Determine the (X, Y) coordinate at the center of the cell enclosing the given text.  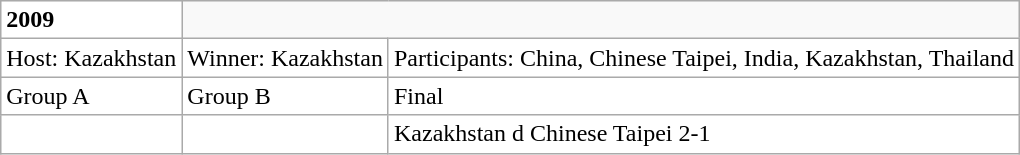
Final (704, 96)
Winner: Kazakhstan (286, 58)
Kazakhstan d Chinese Taipei 2-1 (704, 134)
Group B (286, 96)
Group A (92, 96)
2009 (92, 20)
Participants: China, Chinese Taipei, India, Kazakhstan, Thailand (704, 58)
Host: Kazakhstan (92, 58)
